Capture the cell that displays the provided text and extract its (x, y) central coordinate. 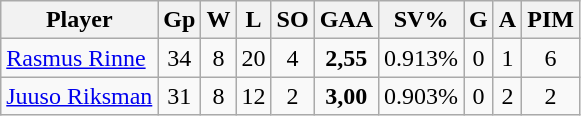
G (479, 20)
0.903% (422, 96)
GAA (346, 20)
31 (180, 96)
Juuso Riksman (80, 96)
4 (292, 58)
SO (292, 20)
L (254, 20)
W (218, 20)
20 (254, 58)
SV% (422, 20)
1 (507, 58)
34 (180, 58)
Rasmus Rinne (80, 58)
Player (80, 20)
A (507, 20)
3,00 (346, 96)
Gp (180, 20)
0.913% (422, 58)
6 (551, 58)
PIM (551, 20)
12 (254, 96)
2,55 (346, 58)
